Scan for the cell matching the given text and deliver its [x, y] coordinate at center. 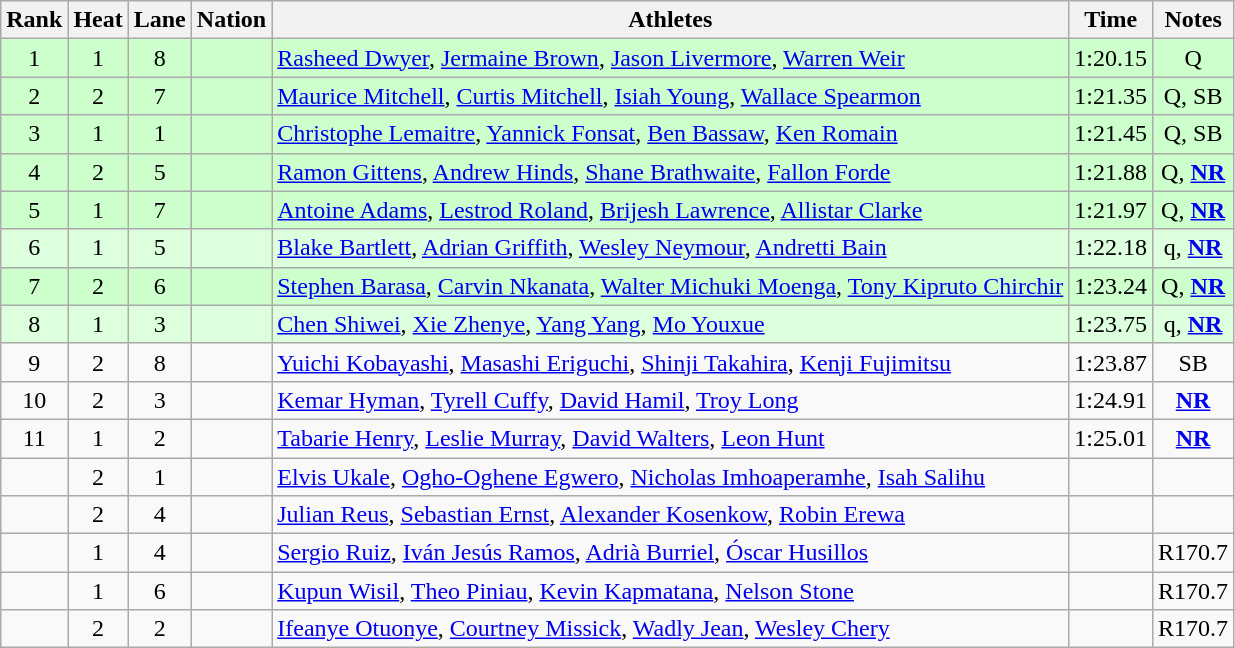
1:21.97 [1111, 210]
9 [34, 362]
Blake Bartlett, Adrian Griffith, Wesley Neymour, Andretti Bain [670, 248]
1:24.91 [1111, 400]
Heat [98, 20]
Time [1111, 20]
Sergio Ruiz, Iván Jesús Ramos, Adrià Burriel, Óscar Husillos [670, 553]
1:21.35 [1111, 96]
Athletes [670, 20]
Antoine Adams, Lestrod Roland, Brijesh Lawrence, Allistar Clarke [670, 210]
Tabarie Henry, Leslie Murray, David Walters, Leon Hunt [670, 438]
Maurice Mitchell, Curtis Mitchell, Isiah Young, Wallace Spearmon [670, 96]
1:23.24 [1111, 286]
SB [1194, 362]
Rasheed Dwyer, Jermaine Brown, Jason Livermore, Warren Weir [670, 58]
Yuichi Kobayashi, Masashi Eriguchi, Shinji Takahira, Kenji Fujimitsu [670, 362]
11 [34, 438]
10 [34, 400]
Christophe Lemaitre, Yannick Fonsat, Ben Bassaw, Ken Romain [670, 134]
1:25.01 [1111, 438]
Kupun Wisil, Theo Piniau, Kevin Kapmatana, Nelson Stone [670, 591]
Julian Reus, Sebastian Ernst, Alexander Kosenkow, Robin Erewa [670, 515]
1:20.15 [1111, 58]
Rank [34, 20]
1:22.18 [1111, 248]
1:21.88 [1111, 172]
1:21.45 [1111, 134]
Chen Shiwei, Xie Zhenye, Yang Yang, Mo Youxue [670, 324]
Stephen Barasa, Carvin Nkanata, Walter Michuki Moenga, Tony Kipruto Chirchir [670, 286]
Q [1194, 58]
1:23.75 [1111, 324]
Lane [160, 20]
Nation [231, 20]
Kemar Hyman, Tyrell Cuffy, David Hamil, Troy Long [670, 400]
Notes [1194, 20]
Ramon Gittens, Andrew Hinds, Shane Brathwaite, Fallon Forde [670, 172]
1:23.87 [1111, 362]
Ifeanye Otuonye, Courtney Missick, Wadly Jean, Wesley Chery [670, 629]
Elvis Ukale, Ogho-Oghene Egwero, Nicholas Imhoaperamhe, Isah Salihu [670, 477]
